Return the [X, Y] coordinate for the center point of the cell that contains the specified text.  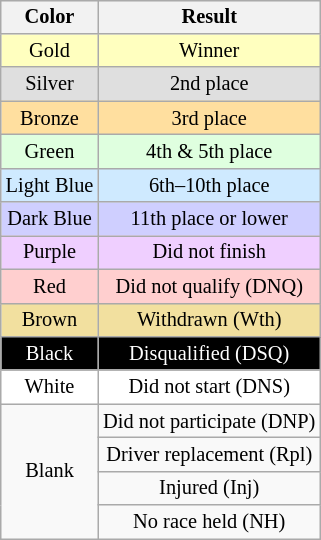
Green [50, 152]
Silver [50, 84]
Injured (Inj) [209, 488]
Gold [50, 51]
Purple [50, 253]
Withdrawn (Wth) [209, 320]
6th–10th place [209, 185]
Did not participate (DNP) [209, 421]
2nd place [209, 84]
Bronze [50, 118]
Light Blue [50, 185]
No race held (NH) [209, 522]
Color [50, 17]
Did not finish [209, 253]
Red [50, 286]
Did not start (DNS) [209, 387]
White [50, 387]
Disqualified (DSQ) [209, 354]
11th place or lower [209, 219]
3rd place [209, 118]
Did not qualify (DNQ) [209, 286]
Driver replacement (Rpl) [209, 455]
Winner [209, 51]
Dark Blue [50, 219]
Blank [50, 472]
Result [209, 17]
4th & 5th place [209, 152]
Brown [50, 320]
Black [50, 354]
